For the text-containing cell, return its midpoint in (x, y) coordinate format. 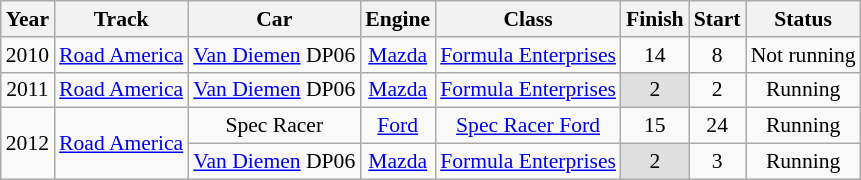
15 (655, 126)
Engine (398, 19)
3 (718, 162)
Class (528, 19)
2010 (28, 55)
Not running (804, 55)
Start (718, 19)
Car (274, 19)
2012 (28, 144)
14 (655, 55)
24 (718, 126)
Ford (398, 126)
Track (121, 19)
Status (804, 19)
8 (718, 55)
Spec Racer (274, 126)
2011 (28, 90)
Year (28, 19)
Spec Racer Ford (528, 126)
Finish (655, 19)
